From the cell containing the given text, extract its center point as (X, Y) coordinate. 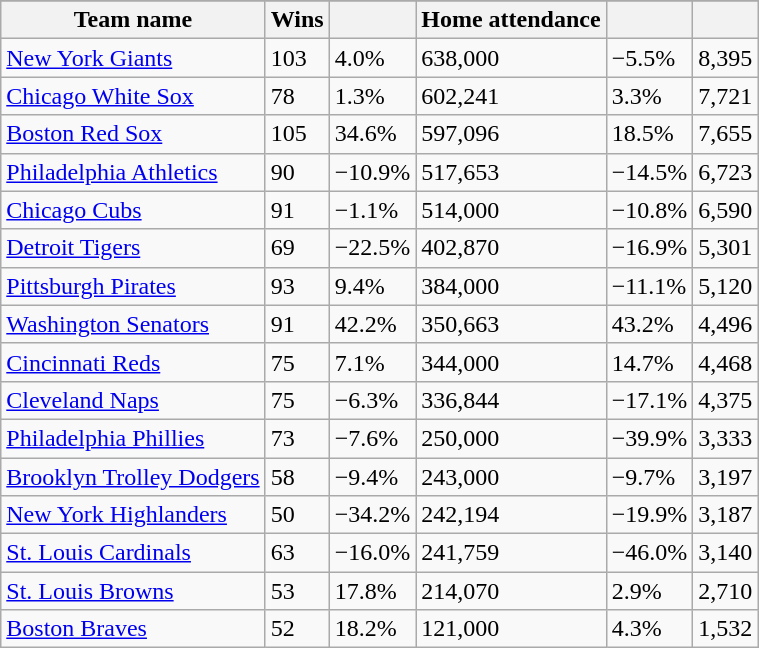
−39.9% (650, 438)
5,120 (726, 286)
3,333 (726, 438)
−22.5% (372, 248)
−17.1% (650, 400)
73 (297, 438)
597,096 (511, 134)
18.5% (650, 134)
−9.4% (372, 477)
4,496 (726, 324)
602,241 (511, 96)
105 (297, 134)
−9.7% (650, 477)
7,655 (726, 134)
−1.1% (372, 210)
Detroit Tigers (133, 248)
−14.5% (650, 172)
53 (297, 591)
78 (297, 96)
17.8% (372, 591)
New York Giants (133, 58)
Pittsburgh Pirates (133, 286)
50 (297, 515)
103 (297, 58)
−11.1% (650, 286)
−46.0% (650, 553)
63 (297, 553)
3,140 (726, 553)
214,070 (511, 591)
−5.5% (650, 58)
3,187 (726, 515)
Cincinnati Reds (133, 362)
6,590 (726, 210)
517,653 (511, 172)
402,870 (511, 248)
−10.9% (372, 172)
9.4% (372, 286)
Boston Red Sox (133, 134)
New York Highlanders (133, 515)
241,759 (511, 553)
−16.0% (372, 553)
384,000 (511, 286)
4,375 (726, 400)
Cleveland Naps (133, 400)
1,532 (726, 629)
242,194 (511, 515)
638,000 (511, 58)
93 (297, 286)
5,301 (726, 248)
58 (297, 477)
−34.2% (372, 515)
2,710 (726, 591)
Chicago White Sox (133, 96)
121,000 (511, 629)
St. Louis Cardinals (133, 553)
52 (297, 629)
243,000 (511, 477)
2.9% (650, 591)
514,000 (511, 210)
350,663 (511, 324)
1.3% (372, 96)
−16.9% (650, 248)
14.7% (650, 362)
−6.3% (372, 400)
7,721 (726, 96)
Wins (297, 20)
−10.8% (650, 210)
4,468 (726, 362)
Philadelphia Phillies (133, 438)
4.3% (650, 629)
Chicago Cubs (133, 210)
250,000 (511, 438)
3,197 (726, 477)
Philadelphia Athletics (133, 172)
90 (297, 172)
Home attendance (511, 20)
18.2% (372, 629)
43.2% (650, 324)
−19.9% (650, 515)
St. Louis Browns (133, 591)
Boston Braves (133, 629)
344,000 (511, 362)
8,395 (726, 58)
Team name (133, 20)
Brooklyn Trolley Dodgers (133, 477)
42.2% (372, 324)
34.6% (372, 134)
4.0% (372, 58)
6,723 (726, 172)
−7.6% (372, 438)
69 (297, 248)
3.3% (650, 96)
7.1% (372, 362)
336,844 (511, 400)
Washington Senators (133, 324)
